Return the [X, Y] coordinate for the center point of the cell that contains the specified text.  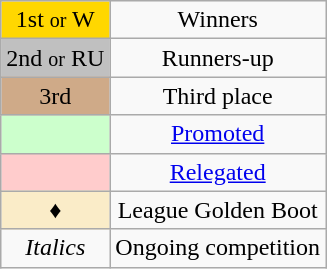
Winners [218, 20]
2nd or RU [56, 58]
1st or W [56, 20]
League Golden Boot [218, 210]
Ongoing competition [218, 248]
Italics [56, 248]
♦ [56, 210]
Runners-up [218, 58]
Promoted [218, 134]
Relegated [218, 172]
3rd [56, 96]
Third place [218, 96]
